Return [X, Y] of the center of cell containing provided text 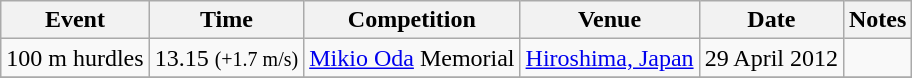
13.15 (+1.7 m/s) [226, 58]
Date [771, 20]
29 April 2012 [771, 58]
Notes [877, 20]
Competition [412, 20]
Mikio Oda Memorial [412, 58]
Hiroshima, Japan [610, 58]
Time [226, 20]
100 m hurdles [75, 58]
Event [75, 20]
Venue [610, 20]
